Determine the (x, y) coordinate at the center of the cell enclosing the given text.  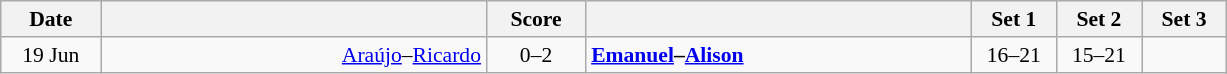
Set 2 (1098, 19)
Score (536, 19)
Araújo–Ricardo (294, 55)
Set 1 (1014, 19)
Emanuel–Alison (778, 55)
Date (51, 19)
15–21 (1098, 55)
16–21 (1014, 55)
0–2 (536, 55)
Set 3 (1184, 19)
19 Jun (51, 55)
